Return the [x, y] coordinate for the center point of the cell that contains the specified text.  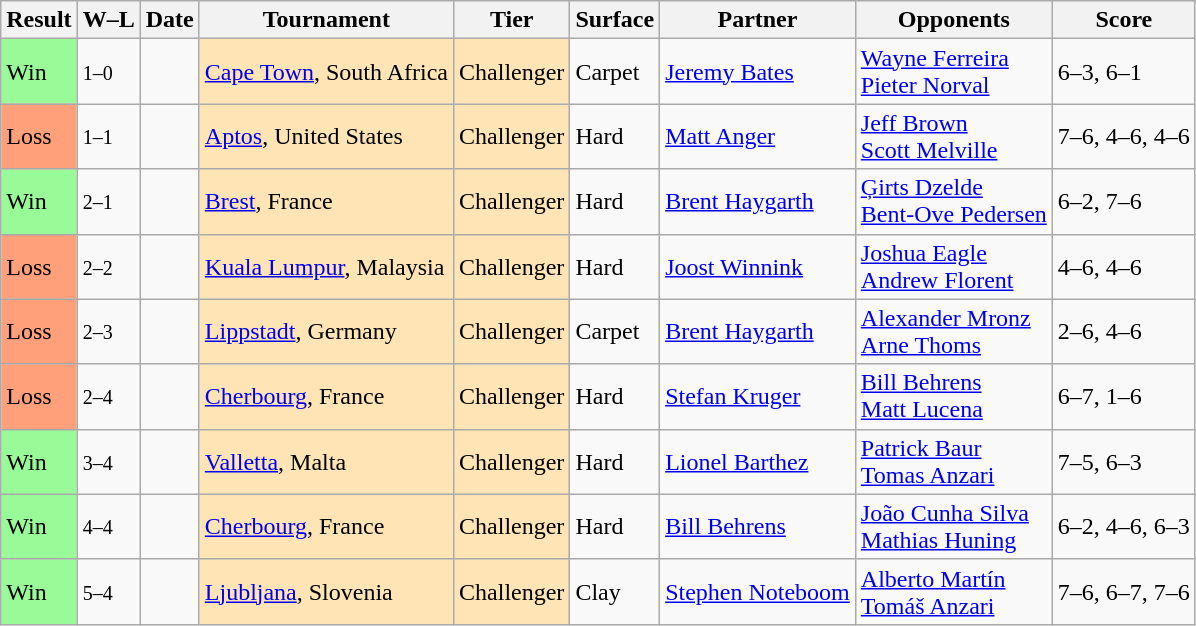
Patrick Baur Tomas Anzari [954, 462]
5–4 [108, 592]
Partner [758, 20]
6–3, 6–1 [1124, 72]
Valletta, Malta [326, 462]
João Cunha Silva Mathias Huning [954, 526]
7–6, 6–7, 7–6 [1124, 592]
Lippstadt, Germany [326, 332]
Alexander Mronz Arne Thoms [954, 332]
Joost Winnink [758, 266]
2–4 [108, 396]
Ljubljana, Slovenia [326, 592]
Stephen Noteboom [758, 592]
2–1 [108, 202]
3–4 [108, 462]
6–2, 7–6 [1124, 202]
Wayne Ferreira Pieter Norval [954, 72]
7–6, 4–6, 4–6 [1124, 136]
W–L [108, 20]
Aptos, United States [326, 136]
Bill Behrens Matt Lucena [954, 396]
Score [1124, 20]
Ģirts Dzelde Bent-Ove Pedersen [954, 202]
2–3 [108, 332]
2–6, 4–6 [1124, 332]
Cape Town, South Africa [326, 72]
Bill Behrens [758, 526]
Alberto Martín Tomáš Anzari [954, 592]
Brest, France [326, 202]
Clay [615, 592]
Matt Anger [758, 136]
1–0 [108, 72]
Result [39, 20]
Stefan Kruger [758, 396]
Jeff Brown Scott Melville [954, 136]
7–5, 6–3 [1124, 462]
Date [170, 20]
Opponents [954, 20]
Joshua Eagle Andrew Florent [954, 266]
4–4 [108, 526]
6–7, 1–6 [1124, 396]
Tier [512, 20]
2–2 [108, 266]
Tournament [326, 20]
Jeremy Bates [758, 72]
Lionel Barthez [758, 462]
Kuala Lumpur, Malaysia [326, 266]
1–1 [108, 136]
6–2, 4–6, 6–3 [1124, 526]
Surface [615, 20]
4–6, 4–6 [1124, 266]
